Return the [x, y] coordinate for the center point of the cell that contains the specified text.  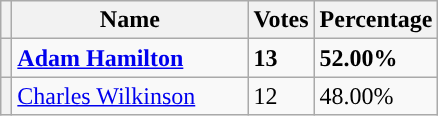
52.00% [376, 58]
Charles Wilkinson [130, 96]
Name [130, 20]
48.00% [376, 96]
Percentage [376, 20]
13 [281, 58]
12 [281, 96]
Votes [281, 20]
Adam Hamilton [130, 58]
